Search for the cell housing the specified text and yield its [x, y] center coordinate. 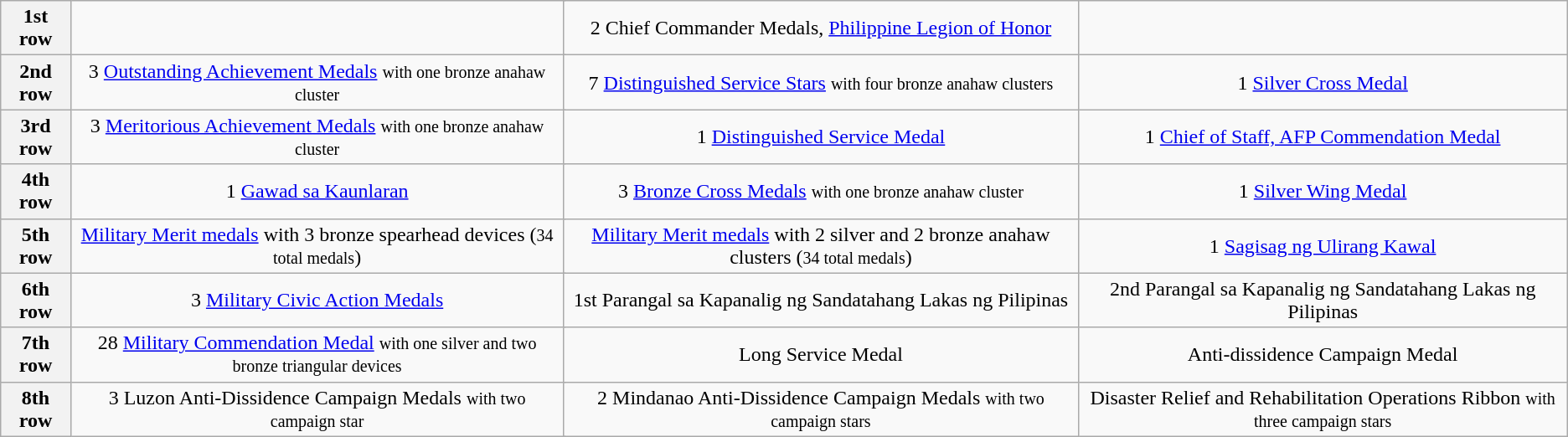
7 Distinguished Service Stars with four bronze anahaw clusters [821, 82]
8th row [36, 409]
Long Service Medal [821, 355]
1 Sagisag ng Ulirang Kawal [1323, 246]
1 Distinguished Service Medal [821, 137]
Anti-dissidence Campaign Medal [1323, 355]
1 Silver Cross Medal [1323, 82]
1st row [36, 28]
3 Military Civic Action Medals [317, 300]
Military Merit medals with 2 silver and 2 bronze anahaw clusters (34 total medals) [821, 246]
Military Merit medals with 3 bronze spearhead devices (34 total medals) [317, 246]
2nd Parangal sa Kapanalig ng Sandatahang Lakas ng Pilipinas [1323, 300]
7th row [36, 355]
5th row [36, 246]
3 Outstanding Achievement Medals with one bronze anahaw cluster [317, 82]
1 Gawad sa Kaunlaran [317, 191]
1 Chief of Staff, AFP Commendation Medal [1323, 137]
6th row [36, 300]
3 Meritorious Achievement Medals with one bronze anahaw cluster [317, 137]
3rd row [36, 137]
4th row [36, 191]
28 Military Commendation Medal with one silver and two bronze triangular devices [317, 355]
Disaster Relief and Rehabilitation Operations Ribbon with three campaign stars [1323, 409]
3 Bronze Cross Medals with one bronze anahaw cluster [821, 191]
2nd row [36, 82]
2 Chief Commander Medals, Philippine Legion of Honor [821, 28]
3 Luzon Anti-Dissidence Campaign Medals with two campaign star [317, 409]
1st Parangal sa Kapanalig ng Sandatahang Lakas ng Pilipinas [821, 300]
1 Silver Wing Medal [1323, 191]
2 Mindanao Anti-Dissidence Campaign Medals with two campaign stars [821, 409]
